Return the [X, Y] coordinate for the center point of the cell that contains the specified text.  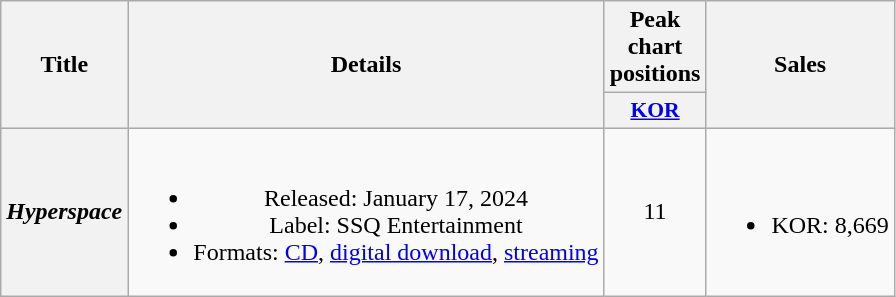
Peak chart positions [655, 47]
Details [366, 65]
KOR [655, 111]
KOR: 8,669 [800, 212]
Sales [800, 65]
11 [655, 212]
Hyperspace [64, 212]
Released: January 17, 2024Label: SSQ EntertainmentFormats: CD, digital download, streaming [366, 212]
Title [64, 65]
